Return the [x, y] coordinate for the center point of the cell that contains the specified text.  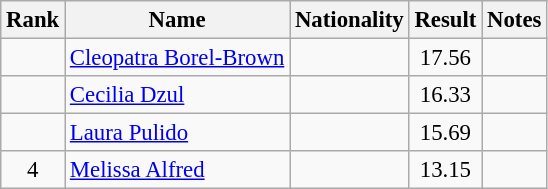
Laura Pulido [178, 133]
Rank [33, 20]
Result [446, 20]
Cecilia Dzul [178, 95]
16.33 [446, 95]
Name [178, 20]
17.56 [446, 58]
4 [33, 170]
Notes [514, 20]
15.69 [446, 133]
Nationality [350, 20]
13.15 [446, 170]
Melissa Alfred [178, 170]
Cleopatra Borel-Brown [178, 58]
